Determine the (x, y) coordinate at the center of the cell enclosing the given text.  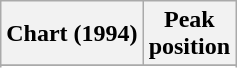
Chart (1994) (72, 34)
Peakposition (189, 34)
